Search for the cell housing the specified text and yield its (x, y) center coordinate. 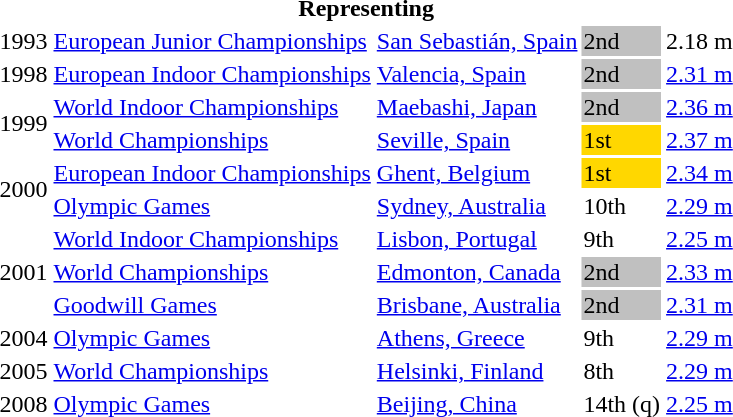
Lisbon, Portugal (477, 239)
Athens, Greece (477, 338)
Helsinki, Finland (477, 371)
8th (622, 371)
Goodwill Games (212, 305)
Sydney, Australia (477, 206)
Edmonton, Canada (477, 272)
European Junior Championships (212, 41)
10th (622, 206)
Brisbane, Australia (477, 305)
Maebashi, Japan (477, 107)
Valencia, Spain (477, 74)
Seville, Spain (477, 140)
San Sebastián, Spain (477, 41)
Ghent, Belgium (477, 173)
